Find where the given text appears and provide that cell's center as (X, Y) coordinate. 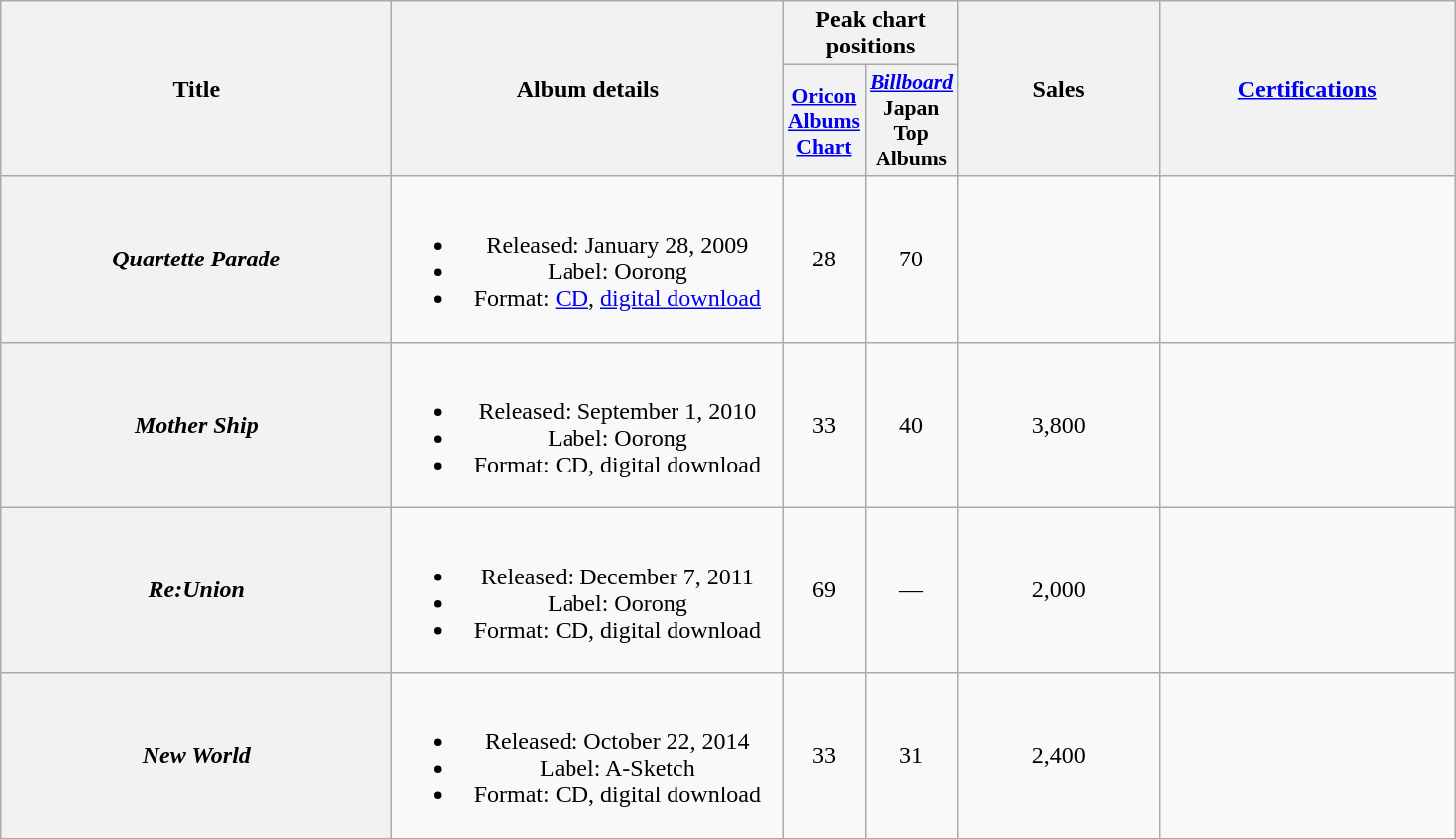
2,000 (1058, 590)
Mother Ship (196, 424)
New World (196, 755)
Title (196, 89)
70 (911, 260)
Released: January 28, 2009Label: OorongFormat: CD, digital download (588, 260)
Sales (1058, 89)
69 (824, 590)
Released: October 22, 2014Label: A-SketchFormat: CD, digital download (588, 755)
Quartette Parade (196, 260)
Re:Union (196, 590)
— (911, 590)
31 (911, 755)
Album details (588, 89)
Peak chart positions (871, 34)
28 (824, 260)
Oricon Albums Chart (824, 121)
Certifications (1307, 89)
Billboard Japan Top Albums (911, 121)
3,800 (1058, 424)
Released: December 7, 2011Label: OorongFormat: CD, digital download (588, 590)
40 (911, 424)
Released: September 1, 2010Label: OorongFormat: CD, digital download (588, 424)
2,400 (1058, 755)
